From the cell containing the given text, extract its center point as [X, Y] coordinate. 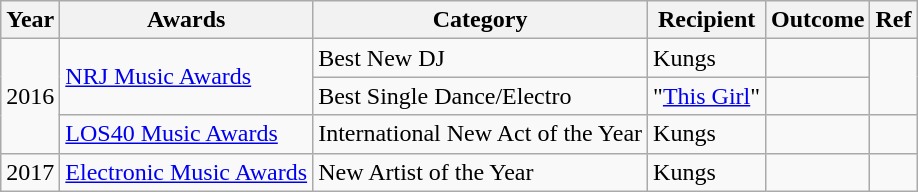
International New Act of the Year [480, 134]
NRJ Music Awards [186, 77]
Best New DJ [480, 58]
Ref [894, 20]
2016 [30, 96]
Category [480, 20]
Outcome [818, 20]
Best Single Dance/Electro [480, 96]
Awards [186, 20]
Electronic Music Awards [186, 172]
LOS40 Music Awards [186, 134]
"This Girl" [707, 96]
Recipient [707, 20]
2017 [30, 172]
New Artist of the Year [480, 172]
Year [30, 20]
